Provide the [x, y] coordinate of the cell's center where the given text is located.  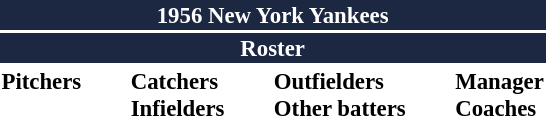
Roster [272, 48]
1956 New York Yankees [272, 15]
